Extract the (X, Y) coordinate from the center of the cell holding the provided text.  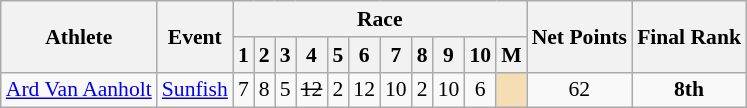
Net Points (580, 36)
62 (580, 90)
Athlete (79, 36)
1 (244, 55)
4 (312, 55)
Final Rank (689, 36)
9 (449, 55)
Sunfish (195, 90)
M (512, 55)
8th (689, 90)
Race (380, 19)
Ard Van Aanholt (79, 90)
Event (195, 36)
3 (286, 55)
